Output the [X, Y] coordinate of the center of the cell containing the given text.  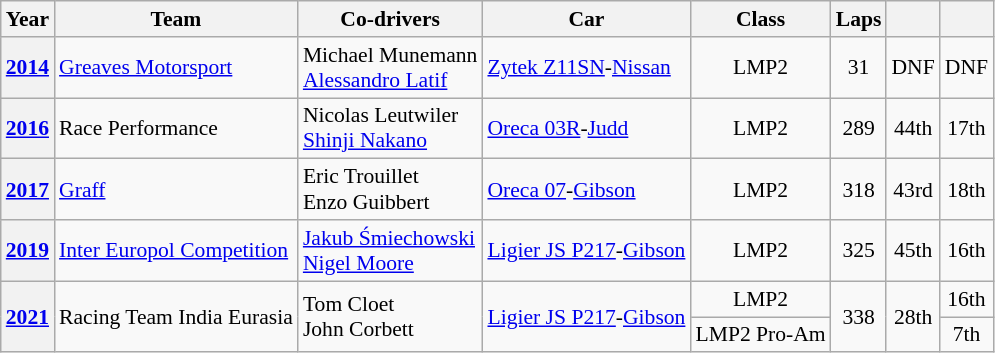
Co-drivers [390, 19]
17th [966, 128]
Jakub Śmiechowski Nigel Moore [390, 250]
289 [859, 128]
2016 [28, 128]
Race Performance [176, 128]
318 [859, 190]
2019 [28, 250]
31 [859, 68]
338 [859, 316]
2021 [28, 316]
Laps [859, 19]
Racing Team India Eurasia [176, 316]
Graff [176, 190]
325 [859, 250]
Team [176, 19]
Nicolas Leutwiler Shinji Nakano [390, 128]
28th [912, 316]
Oreca 07-Gibson [586, 190]
Greaves Motorsport [176, 68]
7th [966, 335]
Oreca 03R-Judd [586, 128]
Car [586, 19]
43rd [912, 190]
2014 [28, 68]
45th [912, 250]
Zytek Z11SN-Nissan [586, 68]
18th [966, 190]
Inter Europol Competition [176, 250]
LMP2 Pro-Am [760, 335]
Tom Cloet John Corbett [390, 316]
Eric Trouillet Enzo Guibbert [390, 190]
Class [760, 19]
44th [912, 128]
Year [28, 19]
Michael Munemann Alessandro Latif [390, 68]
2017 [28, 190]
